Extract the [X, Y] coordinate from the center of the cell holding the provided text.  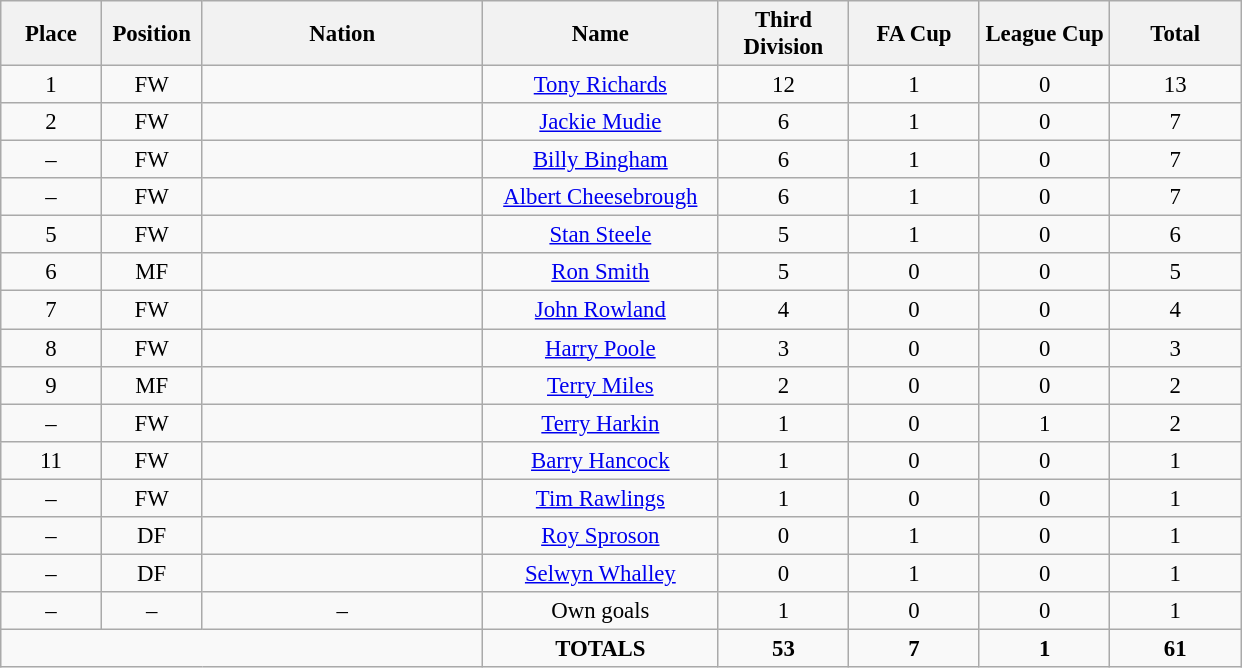
Third Division [784, 34]
9 [52, 385]
61 [1176, 648]
Position [152, 34]
Terry Miles [601, 385]
11 [52, 460]
Place [52, 34]
Tony Richards [601, 85]
Selwyn Whalley [601, 573]
8 [52, 348]
Nation [342, 34]
Billy Bingham [601, 160]
Terry Harkin [601, 423]
Stan Steele [601, 235]
12 [784, 85]
TOTALS [601, 648]
Roy Sproson [601, 536]
53 [784, 648]
John Rowland [601, 310]
13 [1176, 85]
Ron Smith [601, 273]
Barry Hancock [601, 460]
Total [1176, 34]
Name [601, 34]
Tim Rawlings [601, 498]
Harry Poole [601, 348]
FA Cup [914, 34]
League Cup [1044, 34]
Own goals [601, 611]
Jackie Mudie [601, 122]
Albert Cheesebrough [601, 197]
